Detect which cell encompasses the target text, then output its (x, y) center coordinate. 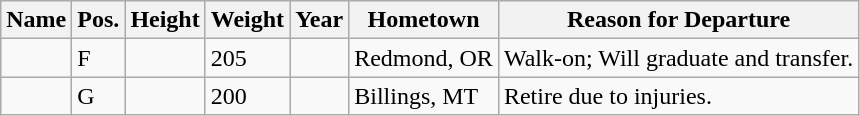
Year (320, 20)
Pos. (98, 20)
Hometown (424, 20)
200 (247, 96)
G (98, 96)
Name (36, 20)
Billings, MT (424, 96)
Weight (247, 20)
Reason for Departure (678, 20)
Redmond, OR (424, 58)
Height (165, 20)
205 (247, 58)
F (98, 58)
Retire due to injuries. (678, 96)
Walk-on; Will graduate and transfer. (678, 58)
